Return the (x, y) coordinate for the center point of the cell that contains the specified text.  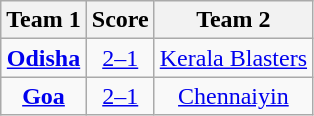
Team 2 (233, 20)
Odisha (44, 58)
Team 1 (44, 20)
Kerala Blasters (233, 58)
Chennaiyin (233, 96)
Goa (44, 96)
Score (120, 20)
